From the cell containing the given text, extract its center point as [X, Y] coordinate. 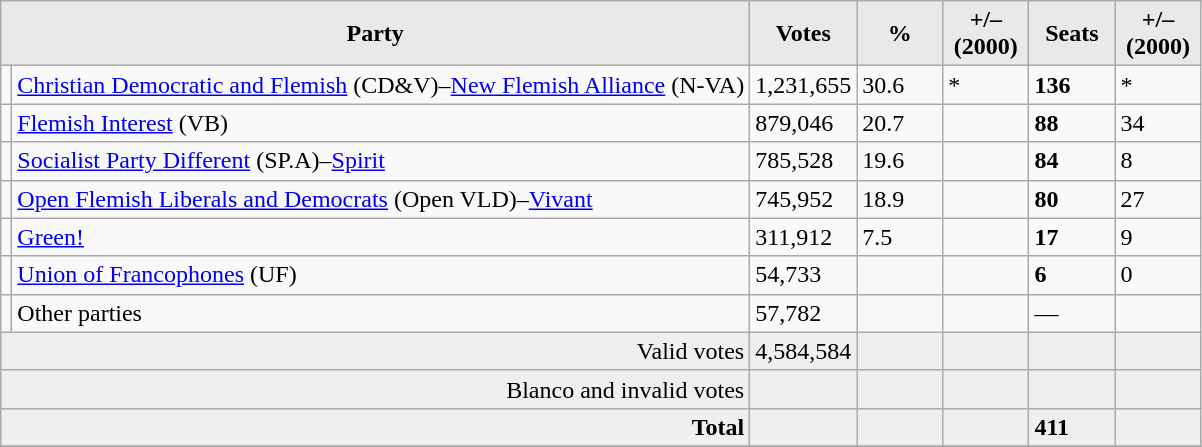
30.6 [900, 85]
88 [1072, 123]
879,046 [804, 123]
% [900, 34]
745,952 [804, 199]
8 [1158, 161]
Votes [804, 34]
19.6 [900, 161]
54,733 [804, 275]
34 [1158, 123]
84 [1072, 161]
Other parties [381, 313]
1,231,655 [804, 85]
785,528 [804, 161]
Total [376, 427]
4,584,584 [804, 351]
— [1072, 313]
9 [1158, 237]
7.5 [900, 237]
Socialist Party Different (SP.A)–Spirit [381, 161]
Seats [1072, 34]
136 [1072, 85]
411 [1072, 427]
80 [1072, 199]
Flemish Interest (VB) [381, 123]
Union of Francophones (UF) [381, 275]
Christian Democratic and Flemish (CD&V)–New Flemish Alliance (N-VA) [381, 85]
18.9 [900, 199]
20.7 [900, 123]
Blanco and invalid votes [376, 389]
Open Flemish Liberals and Democrats (Open VLD)–Vivant [381, 199]
311,912 [804, 237]
17 [1072, 237]
27 [1158, 199]
Valid votes [376, 351]
0 [1158, 275]
Green! [381, 237]
6 [1072, 275]
57,782 [804, 313]
Party [376, 34]
